Extract the [x, y] coordinate from the center of the cell holding the provided text.  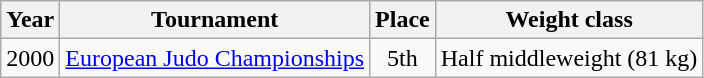
5th [403, 58]
European Judo Championships [215, 58]
Half middleweight (81 kg) [569, 58]
Year [30, 20]
2000 [30, 58]
Weight class [569, 20]
Tournament [215, 20]
Place [403, 20]
